Identify which cell holds the provided text, then report its (X, Y) central coordinate. 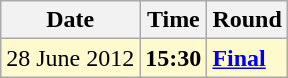
Round (247, 20)
Time (174, 20)
Final (247, 58)
15:30 (174, 58)
Date (70, 20)
28 June 2012 (70, 58)
